For the text-containing cell, return its midpoint in [X, Y] coordinate format. 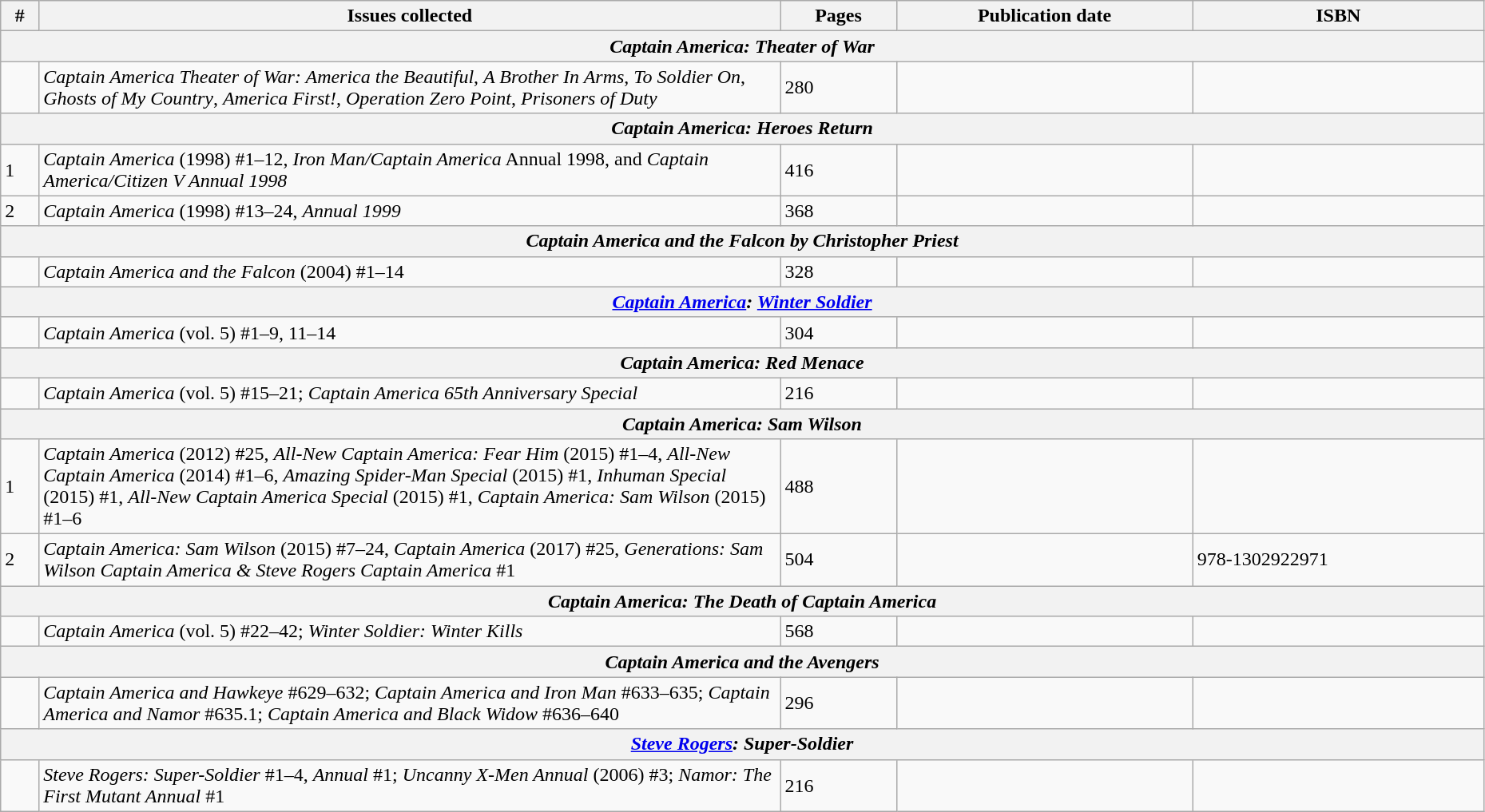
Captain America (1998) #13–24, Annual 1999 [410, 211]
Captain America and the Falcon (2004) #1–14 [410, 271]
Pages [839, 16]
Captain America (1998) #1–12, Iron Man/Captain America Annual 1998, and Captain America/Citizen V Annual 1998 [410, 169]
Publication date [1045, 16]
Captain America: Heroes Return [743, 129]
416 [839, 169]
Issues collected [410, 16]
368 [839, 211]
Captain America and the Falcon by Christopher Priest [743, 241]
Captain America: Winter Soldier [743, 302]
280 [839, 88]
504 [839, 560]
ISBN [1338, 16]
Captain America and the Avengers [743, 662]
Captain America: Sam Wilson (2015) #7–24, Captain America (2017) #25, Generations: Sam Wilson Captain America & Steve Rogers Captain America #1 [410, 560]
Captain America (vol. 5) #15–21; Captain America 65th Anniversary Special [410, 393]
Captain America: The Death of Captain America [743, 601]
Steve Rogers: Super-Soldier #1–4, Annual #1; Uncanny X-Men Annual (2006) #3; Namor: The First Mutant Annual #1 [410, 786]
Captain America: Red Menace [743, 362]
# [20, 16]
Captain America (vol. 5) #22–42; Winter Soldier: Winter Kills [410, 632]
488 [839, 487]
Captain America: Theater of War [743, 46]
Captain America (vol. 5) #1–9, 11–14 [410, 332]
304 [839, 332]
Captain America: Sam Wilson [743, 424]
978-1302922971 [1338, 560]
328 [839, 271]
568 [839, 632]
296 [839, 703]
Steve Rogers: Super-Soldier [743, 744]
